Output the [x, y] coordinate of the center of the cell containing the given text.  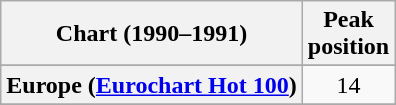
Peakposition [348, 34]
Europe (Eurochart Hot 100) [152, 85]
Chart (1990–1991) [152, 34]
14 [348, 85]
